From the cell containing the given text, extract its center point as (x, y) coordinate. 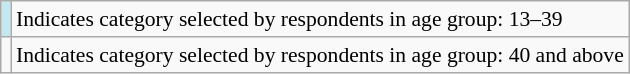
Indicates category selected by respondents in age group: 13–39 (320, 19)
Indicates category selected by respondents in age group: 40 and above (320, 55)
